Output the [X, Y] coordinate of the center of the cell containing the given text.  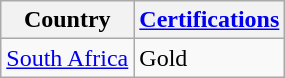
Country [68, 20]
Gold [210, 58]
Certifications [210, 20]
South Africa [68, 58]
